Scan for the cell matching the given text and deliver its (x, y) coordinate at center. 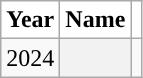
Year (30, 20)
Name (96, 20)
2024 (30, 58)
